Return [X, Y] of the center of cell containing provided text 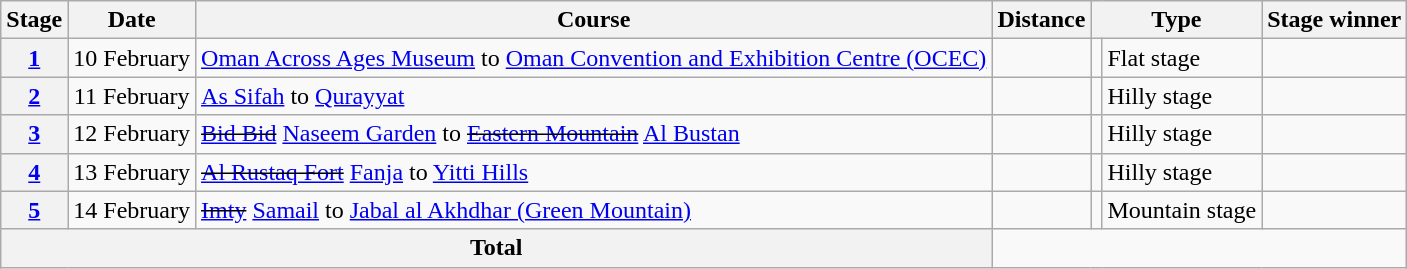
Type [1176, 20]
5 [34, 210]
Oman Across Ages Museum to Oman Convention and Exhibition Centre (OCEC) [594, 58]
Stage winner [1334, 20]
11 February [132, 96]
14 February [132, 210]
Imty Samail to Jabal al Akhdhar (Green Mountain) [594, 210]
Al Rustaq Fort Fanja to Yitti Hills [594, 172]
Stage [34, 20]
10 February [132, 58]
12 February [132, 134]
2 [34, 96]
Total [496, 248]
Mountain stage [1182, 210]
Date [132, 20]
Distance [1042, 20]
3 [34, 134]
Course [594, 20]
Bid Bid Naseem Garden to Eastern Mountain Al Bustan [594, 134]
As Sifah to Qurayyat [594, 96]
Flat stage [1182, 58]
13 February [132, 172]
4 [34, 172]
1 [34, 58]
